For the text-containing cell, return its midpoint in (X, Y) coordinate format. 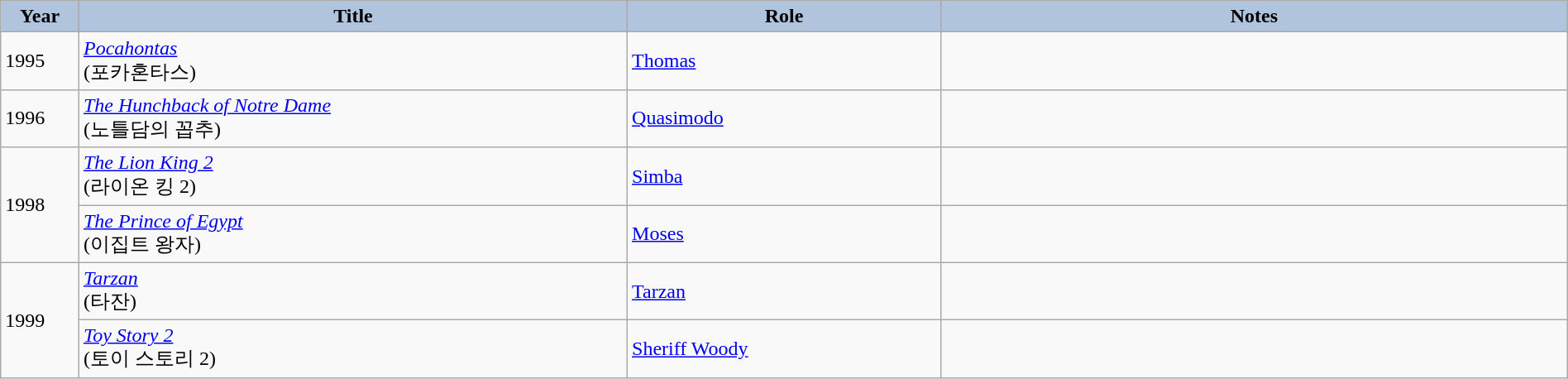
Thomas (784, 61)
1996 (40, 118)
Notes (1254, 17)
Sheriff Woody (784, 349)
Tarzan(타잔) (352, 291)
Title (352, 17)
Moses (784, 234)
The Lion King 2(라이온 킹 2) (352, 176)
Role (784, 17)
1999 (40, 319)
1995 (40, 61)
The Hunchback of Notre Dame(노틀담의 꼽추) (352, 118)
1998 (40, 205)
Pocahontas(포카혼타스) (352, 61)
Toy Story 2(토이 스토리 2) (352, 349)
Simba (784, 176)
Tarzan (784, 291)
The Prince of Egypt(이집트 왕자) (352, 234)
Quasimodo (784, 118)
Year (40, 17)
